Find where the given text appears and provide that cell's center as [x, y] coordinate. 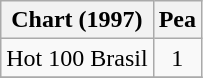
Pea [177, 20]
Hot 100 Brasil [77, 58]
1 [177, 58]
Chart (1997) [77, 20]
